Pinpoint the cell where the given text exists, returning its [x, y] midpoint coordinate. 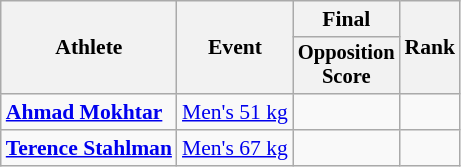
Event [235, 48]
Final [346, 19]
Rank [430, 48]
Ahmad Mokhtar [89, 112]
Men's 67 kg [235, 148]
Terence Stahlman [89, 148]
Men's 51 kg [235, 112]
Athlete [89, 48]
OppositionScore [346, 66]
